Scan for the cell matching the given text and deliver its (X, Y) coordinate at center. 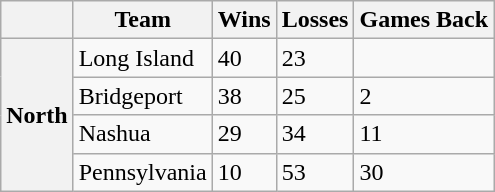
Long Island (142, 58)
40 (244, 58)
Games Back (424, 20)
34 (315, 134)
11 (424, 134)
Losses (315, 20)
North (37, 115)
23 (315, 58)
Pennsylvania (142, 172)
10 (244, 172)
Bridgeport (142, 96)
Team (142, 20)
25 (315, 96)
53 (315, 172)
2 (424, 96)
30 (424, 172)
29 (244, 134)
38 (244, 96)
Nashua (142, 134)
Wins (244, 20)
